Find where the given text appears and provide that cell's center as [X, Y] coordinate. 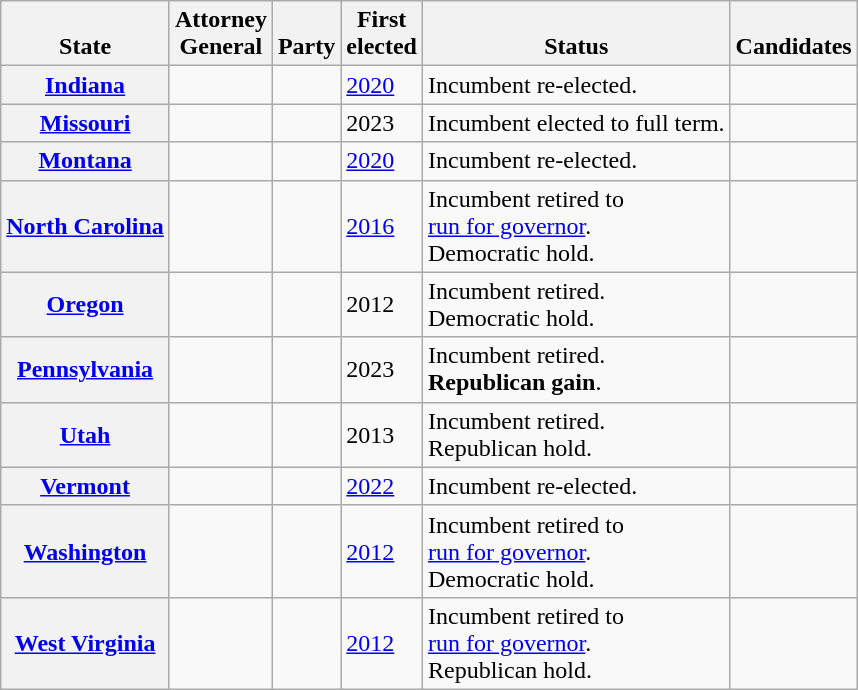
2016 [382, 226]
2022 [382, 486]
State [86, 34]
2013 [382, 434]
Party [306, 34]
Incumbent retired.Democratic hold. [576, 304]
Utah [86, 434]
Washington [86, 551]
Incumbent elected to full term. [576, 123]
Pennsylvania [86, 370]
Oregon [86, 304]
Missouri [86, 123]
West Virginia [86, 643]
Incumbent retired torun for governor.Republican hold. [576, 643]
Indiana [86, 85]
AttorneyGeneral [220, 34]
Firstelected [382, 34]
Incumbent retired.Republican hold. [576, 434]
Incumbent retired.Republican gain. [576, 370]
Vermont [86, 486]
North Carolina [86, 226]
Status [576, 34]
Montana [86, 161]
Candidates [794, 34]
